Capture the cell that displays the provided text and extract its [X, Y] central coordinate. 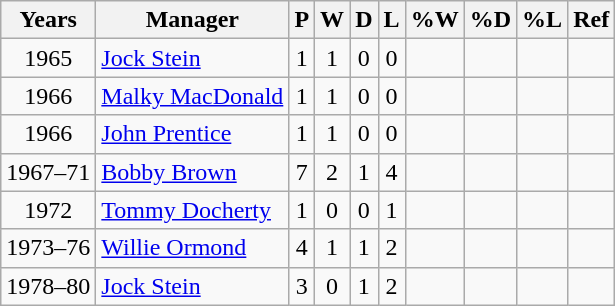
1978–80 [48, 286]
%L [542, 20]
Ref [592, 20]
Years [48, 20]
Tommy Docherty [192, 210]
1967–71 [48, 172]
1965 [48, 58]
Manager [192, 20]
Willie Ormond [192, 248]
D [364, 20]
W [332, 20]
3 [302, 286]
Bobby Brown [192, 172]
%W [434, 20]
John Prentice [192, 134]
%D [490, 20]
7 [302, 172]
Malky MacDonald [192, 96]
1973–76 [48, 248]
L [392, 20]
1972 [48, 210]
P [302, 20]
